Extract the [X, Y] coordinate from the center of the cell holding the provided text.  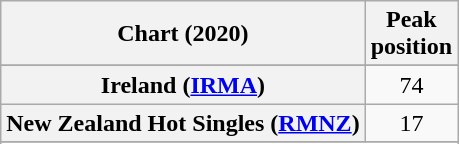
New Zealand Hot Singles (RMNZ) [183, 123]
Ireland (IRMA) [183, 85]
74 [411, 85]
Chart (2020) [183, 34]
Peakposition [411, 34]
17 [411, 123]
